Scan for the cell matching the given text and deliver its (X, Y) coordinate at center. 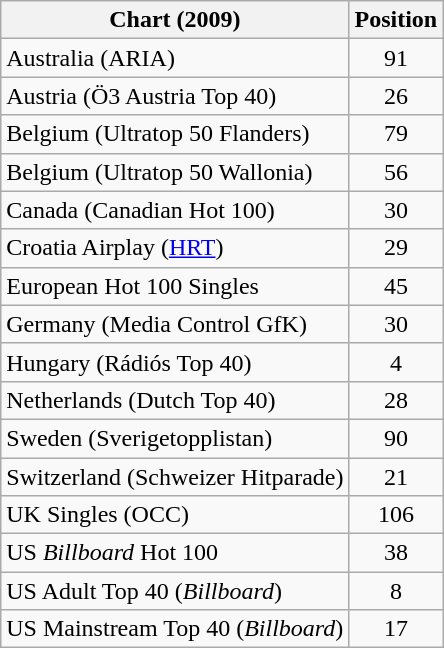
Hungary (Rádiós Top 40) (175, 362)
US Mainstream Top 40 (Billboard) (175, 629)
Canada (Canadian Hot 100) (175, 210)
90 (396, 438)
Netherlands (Dutch Top 40) (175, 400)
European Hot 100 Singles (175, 286)
91 (396, 58)
Position (396, 20)
45 (396, 286)
Switzerland (Schweizer Hitparade) (175, 477)
Belgium (Ultratop 50 Wallonia) (175, 172)
8 (396, 591)
Croatia Airplay (HRT) (175, 248)
79 (396, 134)
Sweden (Sverigetopplistan) (175, 438)
Australia (ARIA) (175, 58)
26 (396, 96)
106 (396, 515)
US Adult Top 40 (Billboard) (175, 591)
17 (396, 629)
Austria (Ö3 Austria Top 40) (175, 96)
Chart (2009) (175, 20)
21 (396, 477)
US Billboard Hot 100 (175, 553)
UK Singles (OCC) (175, 515)
Germany (Media Control GfK) (175, 324)
38 (396, 553)
Belgium (Ultratop 50 Flanders) (175, 134)
29 (396, 248)
4 (396, 362)
28 (396, 400)
56 (396, 172)
